Pinpoint the cell where the given text exists, returning its (x, y) midpoint coordinate. 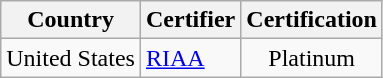
United States (71, 58)
RIAA (190, 58)
Certifier (190, 20)
Country (71, 20)
Platinum (312, 58)
Certification (312, 20)
